From the cell containing the given text, extract its center point as [X, Y] coordinate. 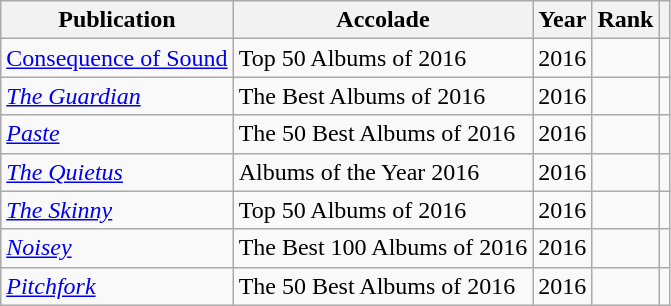
Accolade [383, 20]
Paste [117, 134]
The Skinny [117, 210]
Noisey [117, 248]
Rank [626, 20]
Year [562, 20]
The Guardian [117, 96]
The Quietus [117, 172]
The Best Albums of 2016 [383, 96]
Pitchfork [117, 286]
The Best 100 Albums of 2016 [383, 248]
Consequence of Sound [117, 58]
Albums of the Year 2016 [383, 172]
Publication [117, 20]
